From the cell containing the given text, extract its center point as (X, Y) coordinate. 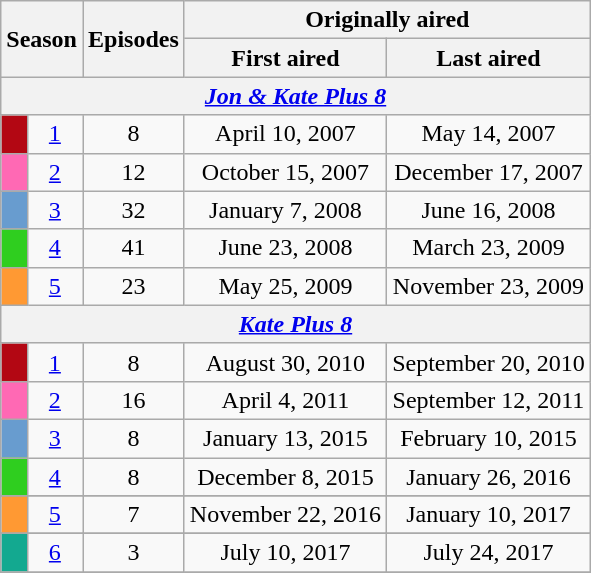
12 (133, 172)
July 10, 2017 (285, 553)
August 30, 2010 (285, 362)
September 12, 2011 (489, 400)
May 14, 2007 (489, 134)
March 23, 2009 (489, 248)
7 (133, 515)
May 25, 2009 (285, 286)
September 20, 2010 (489, 362)
July 24, 2017 (489, 553)
Originally aired (387, 20)
February 10, 2015 (489, 438)
32 (133, 210)
November 22, 2016 (285, 515)
Jon & Kate Plus 8 (296, 96)
October 15, 2007 (285, 172)
Kate Plus 8 (296, 324)
November 23, 2009 (489, 286)
April 10, 2007 (285, 134)
First aired (285, 58)
December 17, 2007 (489, 172)
January 10, 2017 (489, 515)
April 4, 2011 (285, 400)
January 7, 2008 (285, 210)
41 (133, 248)
June 23, 2008 (285, 248)
Episodes (133, 39)
23 (133, 286)
Season (42, 39)
December 8, 2015 (285, 477)
January 13, 2015 (285, 438)
6 (54, 553)
16 (133, 400)
Last aired (489, 58)
January 26, 2016 (489, 477)
June 16, 2008 (489, 210)
